Extract the [X, Y] coordinate from the center of the cell holding the provided text.  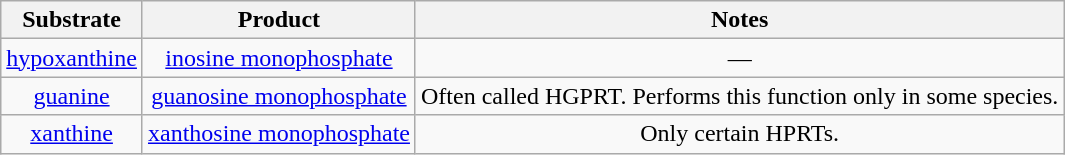
guanosine monophosphate [278, 96]
xanthosine monophosphate [278, 134]
Often called HGPRT. Performs this function only in some species. [739, 96]
Product [278, 20]
xanthine [72, 134]
Only certain HPRTs. [739, 134]
guanine [72, 96]
— [739, 58]
Substrate [72, 20]
Notes [739, 20]
hypoxanthine [72, 58]
inosine monophosphate [278, 58]
